Output the [x, y] coordinate of the center of the cell containing the given text.  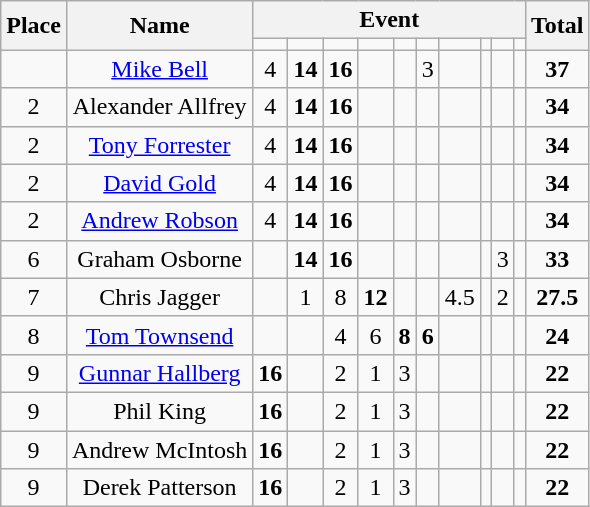
Derek Patterson [159, 488]
37 [557, 69]
Chris Jagger [159, 297]
Event [390, 20]
Place [34, 26]
Mike Bell [159, 69]
Phil King [159, 411]
Gunnar Hallberg [159, 373]
12 [376, 297]
David Gold [159, 183]
Tony Forrester [159, 145]
Graham Osborne [159, 259]
33 [557, 259]
Andrew Robson [159, 221]
27.5 [557, 297]
4.5 [460, 297]
Total [557, 26]
Alexander Allfrey [159, 107]
Tom Townsend [159, 335]
Andrew McIntosh [159, 449]
Name [159, 26]
24 [557, 335]
7 [34, 297]
